Extract the [x, y] coordinate from the center of the cell holding the provided text.  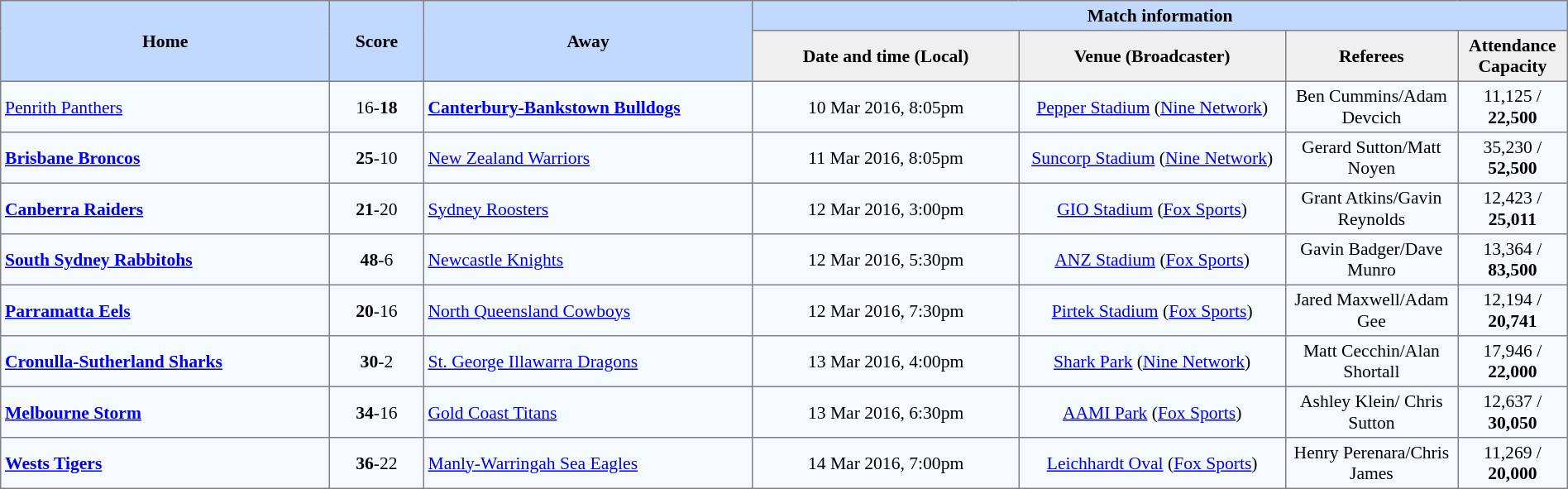
13,364 / 83,500 [1513, 260]
Date and time (Local) [886, 56]
ANZ Stadium (Fox Sports) [1152, 260]
Referees [1371, 56]
Away [588, 41]
North Queensland Cowboys [588, 310]
GIO Stadium (Fox Sports) [1152, 209]
Gerard Sutton/Matt Noyen [1371, 158]
12 Mar 2016, 3:00pm [886, 209]
34-16 [377, 412]
12,423 / 25,011 [1513, 209]
Wests Tigers [165, 463]
36-22 [377, 463]
Gavin Badger/Dave Munro [1371, 260]
30-2 [377, 362]
Matt Cecchin/Alan Shortall [1371, 362]
Penrith Panthers [165, 107]
48-6 [377, 260]
Home [165, 41]
14 Mar 2016, 7:00pm [886, 463]
AAMI Park (Fox Sports) [1152, 412]
12 Mar 2016, 5:30pm [886, 260]
Jared Maxwell/Adam Gee [1371, 310]
Cronulla-Sutherland Sharks [165, 362]
Ben Cummins/Adam Devcich [1371, 107]
Score [377, 41]
12 Mar 2016, 7:30pm [886, 310]
Canterbury-Bankstown Bulldogs [588, 107]
11,269 / 20,000 [1513, 463]
Shark Park (Nine Network) [1152, 362]
10 Mar 2016, 8:05pm [886, 107]
Manly-Warringah Sea Eagles [588, 463]
20-16 [377, 310]
South Sydney Rabbitohs [165, 260]
Canberra Raiders [165, 209]
Gold Coast Titans [588, 412]
Melbourne Storm [165, 412]
11 Mar 2016, 8:05pm [886, 158]
13 Mar 2016, 6:30pm [886, 412]
Sydney Roosters [588, 209]
13 Mar 2016, 4:00pm [886, 362]
17,946 / 22,000 [1513, 362]
11,125 / 22,500 [1513, 107]
Leichhardt Oval (Fox Sports) [1152, 463]
Brisbane Broncos [165, 158]
Pepper Stadium (Nine Network) [1152, 107]
25-10 [377, 158]
35,230 / 52,500 [1513, 158]
Ashley Klein/ Chris Sutton [1371, 412]
Grant Atkins/Gavin Reynolds [1371, 209]
Suncorp Stadium (Nine Network) [1152, 158]
Venue (Broadcaster) [1152, 56]
Henry Perenara/Chris James [1371, 463]
16-18 [377, 107]
St. George Illawarra Dragons [588, 362]
Parramatta Eels [165, 310]
12,637 / 30,050 [1513, 412]
Pirtek Stadium (Fox Sports) [1152, 310]
New Zealand Warriors [588, 158]
21-20 [377, 209]
Match information [1159, 16]
Attendance Capacity [1513, 56]
Newcastle Knights [588, 260]
12,194 / 20,741 [1513, 310]
